Scan for the cell matching the given text and deliver its [X, Y] coordinate at center. 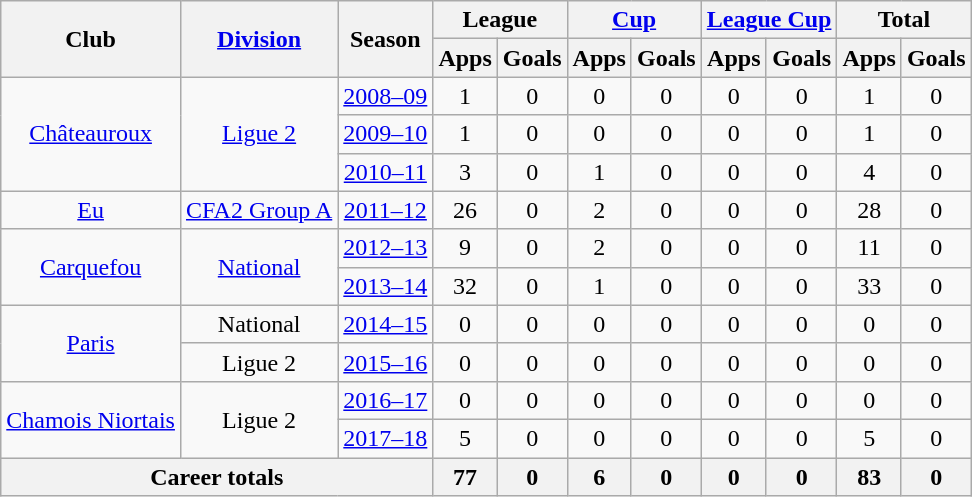
2008–09 [386, 96]
28 [869, 210]
83 [869, 477]
Season [386, 39]
Paris [91, 343]
11 [869, 248]
League Cup [769, 20]
32 [465, 286]
9 [465, 248]
6 [599, 477]
League [500, 20]
4 [869, 172]
Chamois Niortais [91, 419]
2009–10 [386, 134]
2016–17 [386, 400]
2015–16 [386, 362]
Carquefou [91, 267]
2013–14 [386, 286]
Châteauroux [91, 134]
Career totals [217, 477]
2011–12 [386, 210]
2010–11 [386, 172]
2014–15 [386, 324]
Total [904, 20]
Cup [634, 20]
Eu [91, 210]
Club [91, 39]
3 [465, 172]
26 [465, 210]
2017–18 [386, 438]
2012–13 [386, 248]
Division [258, 39]
77 [465, 477]
CFA2 Group A [258, 210]
33 [869, 286]
